Return (x, y) of the center of cell containing provided text 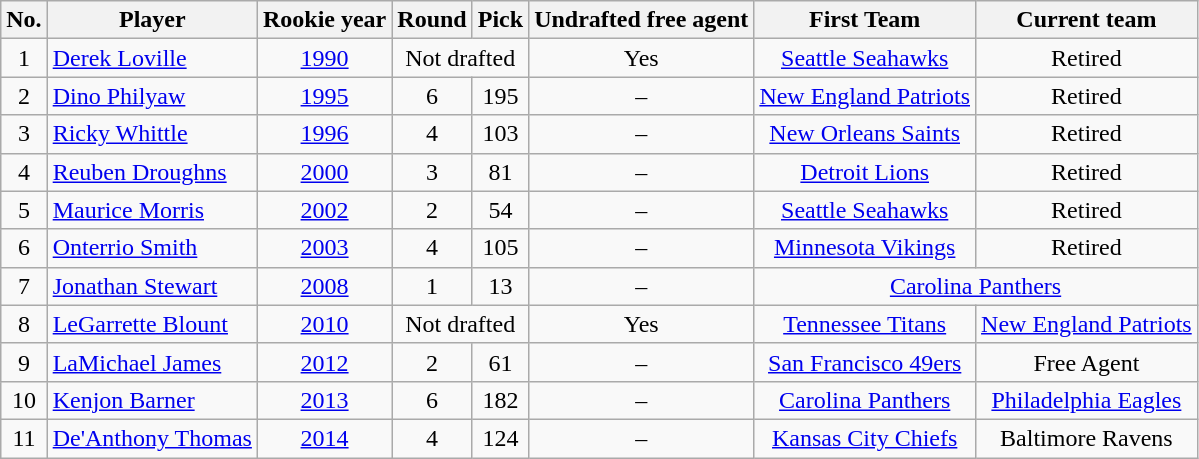
Ricky Whittle (152, 134)
Derek Loville (152, 58)
195 (500, 96)
Round (432, 20)
No. (24, 20)
103 (500, 134)
81 (500, 172)
1990 (324, 58)
2010 (324, 324)
7 (24, 286)
Baltimore Ravens (1087, 438)
Jonathan Stewart (152, 286)
Undrafted free agent (642, 20)
1995 (324, 96)
2008 (324, 286)
182 (500, 400)
9 (24, 362)
Detroit Lions (865, 172)
124 (500, 438)
2000 (324, 172)
De'Anthony Thomas (152, 438)
2003 (324, 248)
Maurice Morris (152, 210)
Free Agent (1087, 362)
8 (24, 324)
10 (24, 400)
LeGarrette Blount (152, 324)
New Orleans Saints (865, 134)
13 (500, 286)
2002 (324, 210)
5 (24, 210)
Philadelphia Eagles (1087, 400)
Reuben Droughns (152, 172)
2014 (324, 438)
Dino Philyaw (152, 96)
LaMichael James (152, 362)
Minnesota Vikings (865, 248)
2013 (324, 400)
Pick (500, 20)
11 (24, 438)
Rookie year (324, 20)
2012 (324, 362)
Kenjon Barner (152, 400)
54 (500, 210)
Current team (1087, 20)
San Francisco 49ers (865, 362)
Onterrio Smith (152, 248)
Tennessee Titans (865, 324)
61 (500, 362)
Player (152, 20)
Kansas City Chiefs (865, 438)
First Team (865, 20)
1996 (324, 134)
105 (500, 248)
